Extract the (x, y) coordinate from the center of the cell holding the provided text.  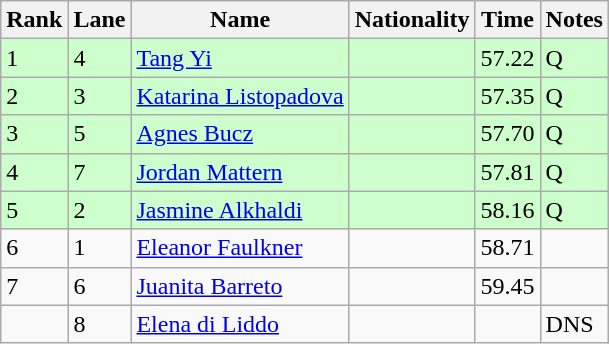
58.16 (508, 210)
Nationality (412, 20)
57.70 (508, 134)
Jordan Mattern (240, 172)
Agnes Bucz (240, 134)
57.81 (508, 172)
Rank (34, 20)
Juanita Barreto (240, 286)
Katarina Listopadova (240, 96)
Name (240, 20)
Notes (574, 20)
59.45 (508, 286)
8 (100, 324)
Tang Yi (240, 58)
Elena di Liddo (240, 324)
Eleanor Faulkner (240, 248)
58.71 (508, 248)
57.22 (508, 58)
57.35 (508, 96)
Jasmine Alkhaldi (240, 210)
DNS (574, 324)
Time (508, 20)
Lane (100, 20)
